From the cell containing the given text, extract its center point as (x, y) coordinate. 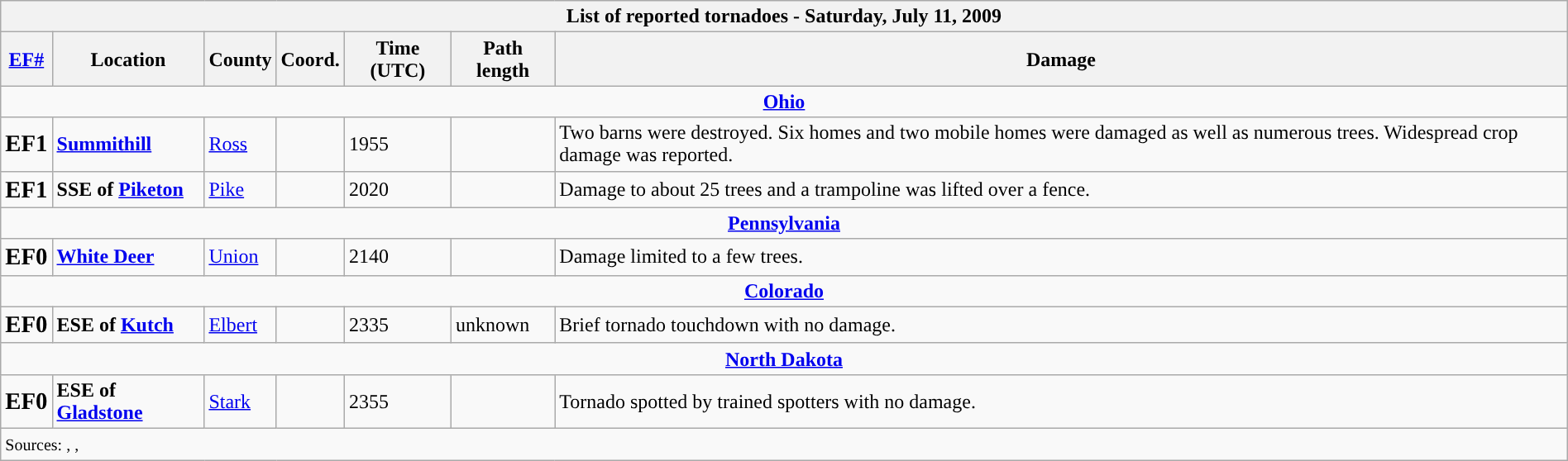
Location (128, 59)
2335 (397, 325)
ESE of Kutch (128, 325)
Colorado (784, 291)
2020 (397, 189)
2355 (397, 402)
unknown (503, 325)
List of reported tornadoes - Saturday, July 11, 2009 (784, 17)
Brief tornado touchdown with no damage. (1061, 325)
North Dakota (784, 359)
Damage (1061, 59)
Summithill (128, 144)
Stark (240, 402)
Damage limited to a few trees. (1061, 257)
Tornado spotted by trained spotters with no damage. (1061, 402)
ESE of Gladstone (128, 402)
Ross (240, 144)
Time (UTC) (397, 59)
EF# (26, 59)
Pennsylvania (784, 223)
Sources: , , (784, 444)
County (240, 59)
White Deer (128, 257)
Coord. (310, 59)
Ohio (784, 102)
Elbert (240, 325)
2140 (397, 257)
Pike (240, 189)
1955 (397, 144)
Two barns were destroyed. Six homes and two mobile homes were damaged as well as numerous trees. Widespread crop damage was reported. (1061, 144)
SSE of Piketon (128, 189)
Damage to about 25 trees and a trampoline was lifted over a fence. (1061, 189)
Union (240, 257)
Path length (503, 59)
